Identify which cell holds the provided text, then report its (x, y) central coordinate. 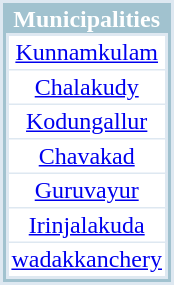
Municipalities Kunnamkulam Chalakudy Kodungallur Chavakad Guruvayur Irinjalakuda wadakkanchery (87, 143)
Guruvayur (87, 190)
Kodungallur (87, 121)
Kunnamkulam (87, 52)
Chavakad (87, 156)
Irinjalakuda (87, 225)
wadakkanchery (87, 260)
Chalakudy (87, 87)
